Provide the (X, Y) coordinate of the cell's center where the given text is located.  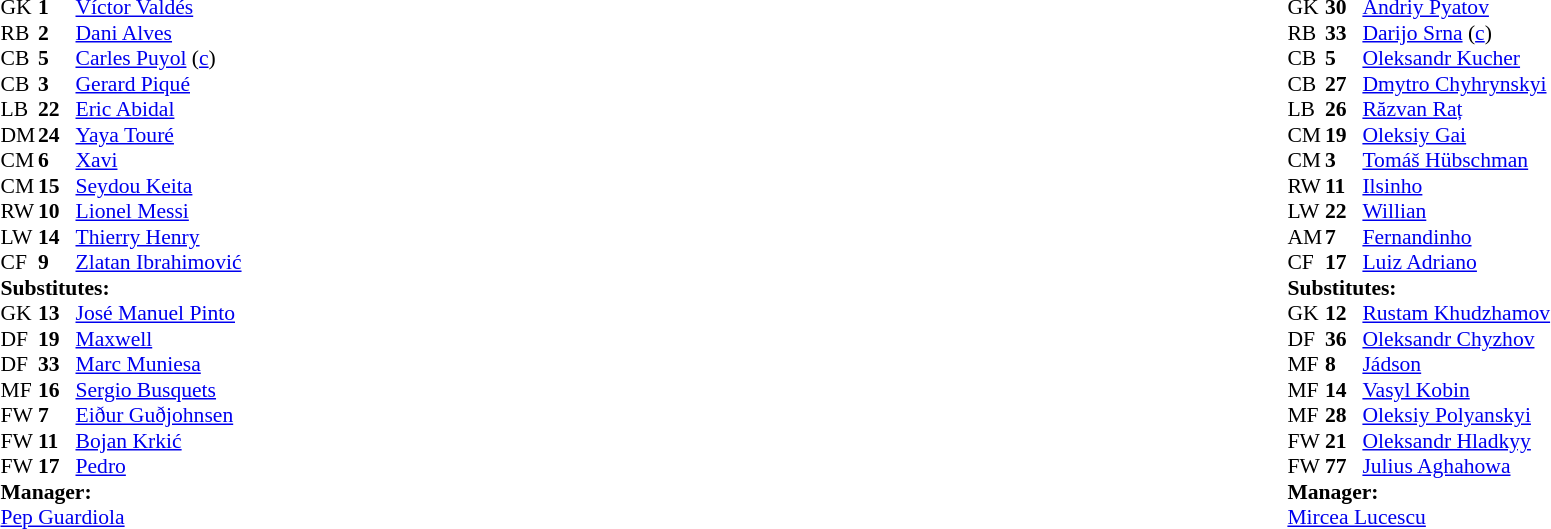
21 (1344, 441)
Eric Abidal (159, 109)
10 (57, 211)
Jádson (1456, 365)
27 (1344, 84)
Eiður Guðjohnsen (159, 415)
Oleksiy Polyanskyi (1456, 415)
6 (57, 161)
Lionel Messi (159, 211)
15 (57, 186)
Thierry Henry (159, 237)
Oleksandr Chyzhov (1456, 339)
12 (1344, 313)
Vasyl Kobin (1456, 390)
16 (57, 390)
Dmytro Chyhrynskyi (1456, 84)
Pedro (159, 467)
AM (1306, 237)
Răzvan Raț (1456, 109)
Bojan Krkić (159, 441)
Carles Puyol (c) (159, 59)
28 (1344, 415)
Willian (1456, 211)
Luiz Adriano (1456, 263)
Ilsinho (1456, 186)
Darijo Srna (c) (1456, 33)
13 (57, 313)
36 (1344, 339)
José Manuel Pinto (159, 313)
8 (1344, 365)
Marc Muniesa (159, 365)
Julius Aghahowa (1456, 467)
Tomáš Hübschman (1456, 161)
Xavi (159, 161)
26 (1344, 109)
77 (1344, 467)
DM (19, 135)
Dani Alves (159, 33)
Maxwell (159, 339)
Gerard Piqué (159, 84)
Seydou Keita (159, 186)
Oleksandr Kucher (1456, 59)
24 (57, 135)
Yaya Touré (159, 135)
Oleksandr Hladkyy (1456, 441)
Zlatan Ibrahimović (159, 263)
Oleksiy Gai (1456, 135)
Fernandinho (1456, 237)
Rustam Khudzhamov (1456, 313)
9 (57, 263)
2 (57, 33)
Sergio Busquets (159, 390)
